From the cell containing the given text, extract its center point as [x, y] coordinate. 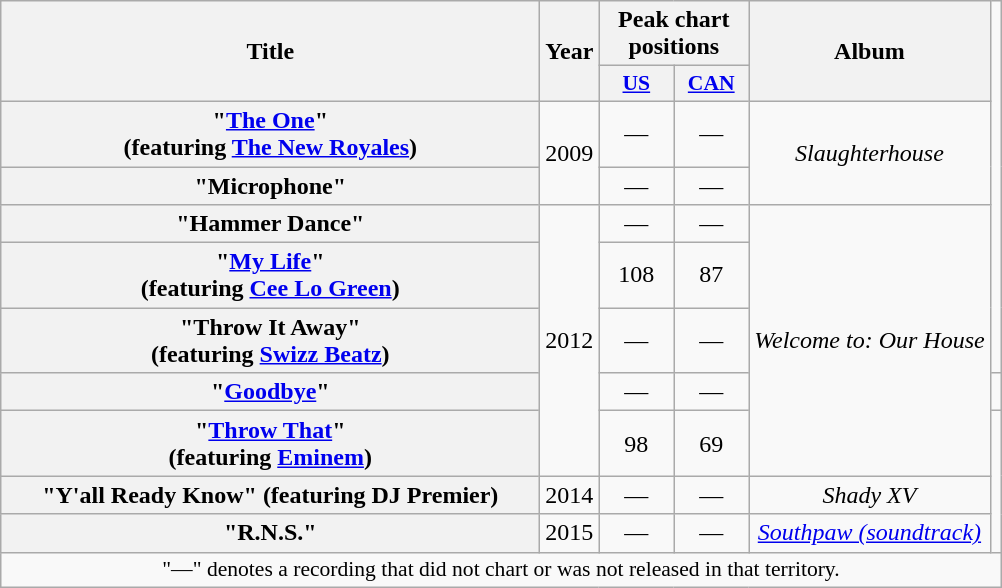
"Microphone" [270, 185]
"The One"(featuring The New Royales) [270, 134]
"R.N.S." [270, 533]
"Goodbye" [270, 392]
Album [870, 52]
2015 [570, 533]
"Hammer Dance" [270, 224]
"Throw It Away"(featuring Swizz Beatz) [270, 340]
Southpaw (soundtrack) [870, 533]
"Y'all Ready Know" (featuring DJ Premier) [270, 495]
"My Life"(featuring Cee Lo Green) [270, 276]
2009 [570, 152]
Shady XV [870, 495]
Peak chart positions [674, 34]
108 [636, 276]
"Throw That"(featuring Eminem) [270, 444]
2014 [570, 495]
Title [270, 52]
Welcome to: Our House [870, 340]
98 [636, 444]
"—" denotes a recording that did not chart or was not released in that territory. [501, 570]
2012 [570, 340]
69 [712, 444]
US [636, 84]
Slaughterhouse [870, 152]
Year [570, 52]
CAN [712, 84]
87 [712, 276]
